Return (X, Y) of the center of cell containing provided text 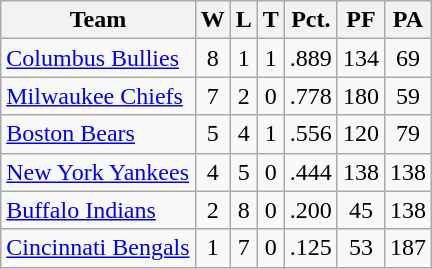
.125 (310, 248)
134 (360, 58)
Boston Bears (98, 134)
PF (360, 20)
W (212, 20)
45 (360, 210)
New York Yankees (98, 172)
.778 (310, 96)
.556 (310, 134)
69 (408, 58)
Milwaukee Chiefs (98, 96)
.444 (310, 172)
Buffalo Indians (98, 210)
180 (360, 96)
T (270, 20)
53 (360, 248)
187 (408, 248)
Pct. (310, 20)
.889 (310, 58)
Team (98, 20)
120 (360, 134)
PA (408, 20)
59 (408, 96)
79 (408, 134)
Cincinnati Bengals (98, 248)
Columbus Bullies (98, 58)
L (244, 20)
.200 (310, 210)
